Determine the [x, y] coordinate at the center of the cell enclosing the given text.  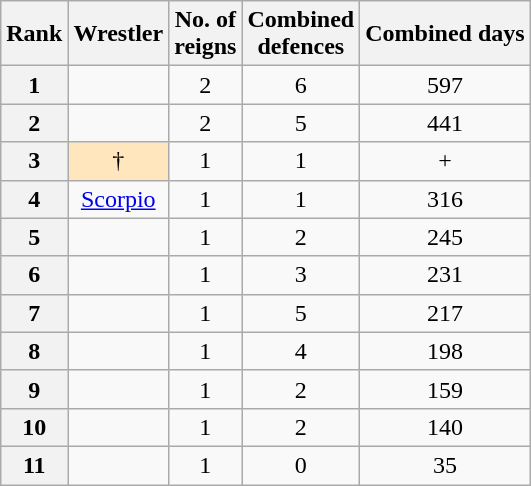
No. ofreigns [206, 34]
9 [34, 389]
198 [445, 351]
Wrestler [118, 34]
159 [445, 389]
140 [445, 427]
† [118, 161]
11 [34, 465]
Combineddefences [301, 34]
217 [445, 313]
+ [445, 161]
245 [445, 237]
Scorpio [118, 199]
0 [301, 465]
10 [34, 427]
231 [445, 275]
597 [445, 85]
Rank [34, 34]
35 [445, 465]
7 [34, 313]
Combined days [445, 34]
316 [445, 199]
441 [445, 123]
8 [34, 351]
